Return the [X, Y] coordinate for the center point of the cell that contains the specified text.  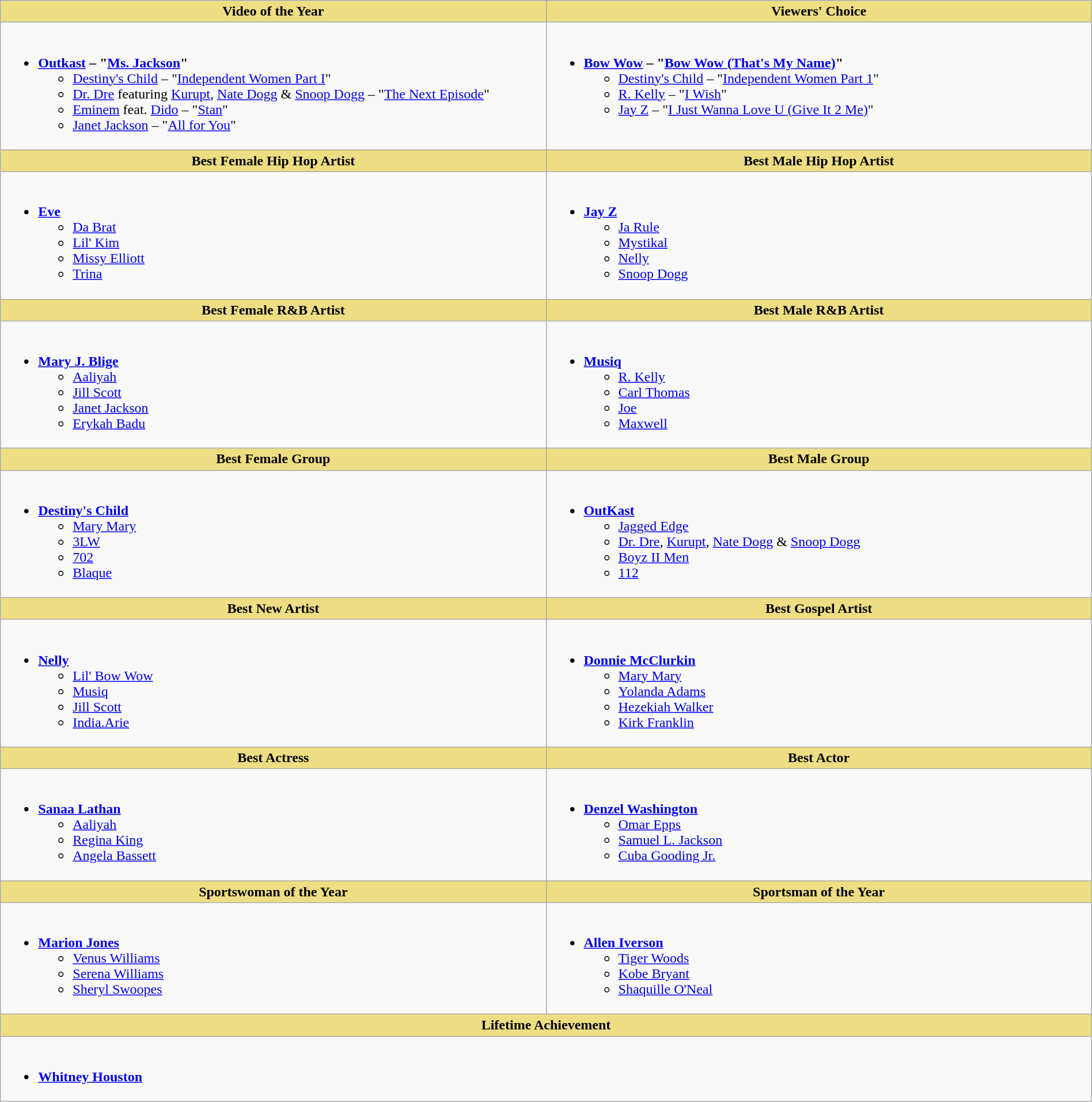
Destiny's ChildMary Mary3LW702Blaque [273, 533]
Whitney Houston [546, 1069]
Bow Wow – "Bow Wow (That's My Name)"Destiny's Child – "Independent Women Part 1"R. Kelly – "I Wish"Jay Z – "I Just Wanna Love U (Give It 2 Me)" [819, 86]
Best Female Hip Hop Artist [273, 161]
Sportsman of the Year [819, 891]
NellyLil' Bow WowMusiqJill ScottIndia.Arie [273, 683]
Marion JonesVenus WilliamsSerena WilliamsSheryl Swoopes [273, 959]
Best Actor [819, 758]
Best New Artist [273, 608]
Lifetime Achievement [546, 1025]
Best Male Group [819, 459]
Donnie McClurkinMary MaryYolanda AdamsHezekiah WalkerKirk Franklin [819, 683]
OutKastJagged EdgeDr. Dre, Kurupt, Nate Dogg & Snoop DoggBoyz II Men112 [819, 533]
Best Female R&B Artist [273, 310]
Allen IversonTiger WoodsKobe BryantShaquille O'Neal [819, 959]
Best Male Hip Hop Artist [819, 161]
Denzel WashingtonOmar EppsSamuel L. JacksonCuba Gooding Jr. [819, 824]
Video of the Year [273, 12]
Mary J. BligeAaliyahJill ScottJanet JacksonErykah Badu [273, 385]
MusiqR. KellyCarl ThomasJoeMaxwell [819, 385]
Best Actress [273, 758]
Best Female Group [273, 459]
Jay ZJa RuleMystikalNellySnoop Dogg [819, 235]
Best Male R&B Artist [819, 310]
Viewers' Choice [819, 12]
Best Gospel Artist [819, 608]
EveDa BratLil' KimMissy ElliottTrina [273, 235]
Sanaa LathanAaliyahRegina KingAngela Bassett [273, 824]
Sportswoman of the Year [273, 891]
